Return [x, y] of the center of cell containing provided text 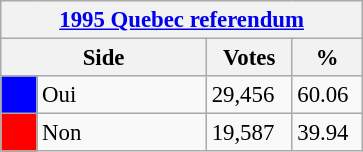
60.06 [328, 95]
1995 Quebec referendum [182, 20]
29,456 [249, 95]
19,587 [249, 133]
Non [122, 133]
Side [104, 58]
Oui [122, 95]
% [328, 58]
Votes [249, 58]
39.94 [328, 133]
